Detect which cell encompasses the target text, then output its [x, y] center coordinate. 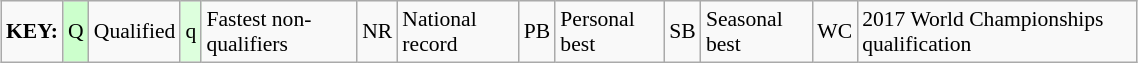
Seasonal best [756, 32]
q [190, 32]
KEY: [32, 32]
Qualified [135, 32]
Fastest non-qualifiers [279, 32]
NR [377, 32]
Personal best [610, 32]
National record [458, 32]
2017 World Championships qualification [997, 32]
WC [834, 32]
Q [76, 32]
PB [538, 32]
SB [682, 32]
